For the text-containing cell, return its midpoint in (X, Y) coordinate format. 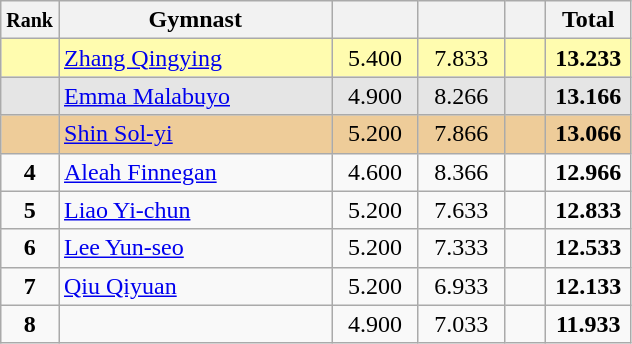
12.133 (588, 286)
Gymnast (195, 20)
Shin Sol-yi (195, 134)
4.600 (375, 172)
13.066 (588, 134)
4 (30, 172)
13.233 (588, 58)
12.533 (588, 248)
13.166 (588, 96)
11.933 (588, 324)
5 (30, 210)
5.400 (375, 58)
12.966 (588, 172)
8.266 (461, 96)
6.933 (461, 286)
7 (30, 286)
8 (30, 324)
8.366 (461, 172)
7.833 (461, 58)
Qiu Qiyuan (195, 286)
Liao Yi-chun (195, 210)
Aleah Finnegan (195, 172)
7.033 (461, 324)
6 (30, 248)
Rank (30, 20)
Zhang Qingying (195, 58)
7.333 (461, 248)
12.833 (588, 210)
Emma Malabuyo (195, 96)
Lee Yun-seo (195, 248)
Total (588, 20)
7.633 (461, 210)
7.866 (461, 134)
